Determine the [X, Y] coordinate at the center of the cell enclosing the given text.  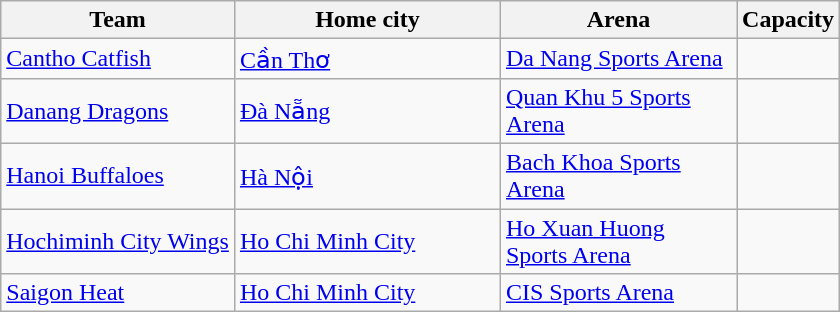
Hanoi Buffaloes [118, 176]
Đà Nẵng [367, 110]
Home city [367, 20]
Cần Thơ [367, 59]
Ho Xuan Huong Sports Arena [618, 240]
Arena [618, 20]
CIS Sports Arena [618, 293]
Quan Khu 5 Sports Arena [618, 110]
Hochiminh City Wings [118, 240]
Da Nang Sports Arena [618, 59]
Capacity [788, 20]
Hà Nội [367, 176]
Team [118, 20]
Danang Dragons [118, 110]
Bach Khoa Sports Arena [618, 176]
Saigon Heat [118, 293]
Cantho Catfish [118, 59]
